Determine the (x, y) coordinate at the center of the cell enclosing the given text.  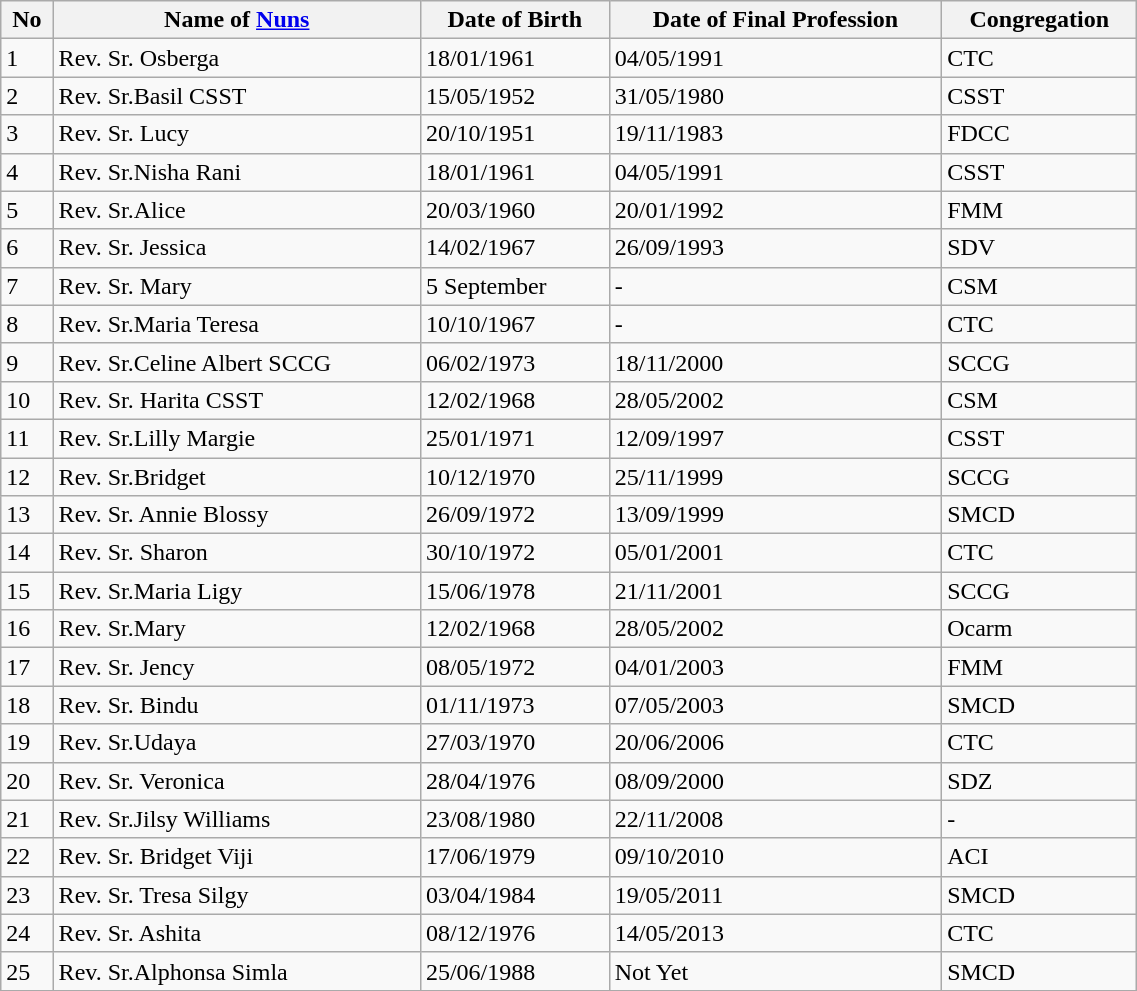
Rev. Sr.Jilsy Williams (236, 819)
31/05/1980 (775, 96)
6 (27, 248)
Rev. Sr.Maria Teresa (236, 324)
14/02/1967 (514, 248)
4 (27, 172)
08/05/1972 (514, 667)
15 (27, 591)
23 (27, 895)
Rev. Sr. Bridget Viji (236, 857)
19 (27, 743)
Rev. Sr. Jessica (236, 248)
17/06/1979 (514, 857)
Rev. Sr. Ashita (236, 933)
No (27, 20)
Not Yet (775, 971)
08/09/2000 (775, 781)
5 (27, 210)
Rev. Sr. Harita CSST (236, 400)
FDCC (1040, 134)
Rev. Sr. Mary (236, 286)
20/01/1992 (775, 210)
9 (27, 362)
26/09/1993 (775, 248)
Rev. Sr.Mary (236, 629)
13 (27, 515)
Rev. Sr.Lilly Margie (236, 438)
Ocarm (1040, 629)
20 (27, 781)
Rev. Sr. Jency (236, 667)
20/03/1960 (514, 210)
15/05/1952 (514, 96)
25/11/1999 (775, 477)
27/03/1970 (514, 743)
Rev. Sr.Alice (236, 210)
Rev. Sr. Annie Blossy (236, 515)
10/12/1970 (514, 477)
3 (27, 134)
2 (27, 96)
14 (27, 553)
10 (27, 400)
24 (27, 933)
28/04/1976 (514, 781)
Name of Nuns (236, 20)
22 (27, 857)
Rev. Sr.Basil CSST (236, 96)
21 (27, 819)
20/06/2006 (775, 743)
19/05/2011 (775, 895)
04/01/2003 (775, 667)
23/08/1980 (514, 819)
8 (27, 324)
Rev. Sr.Maria Ligy (236, 591)
Rev. Sr. Tresa Silgy (236, 895)
11 (27, 438)
12 (27, 477)
1 (27, 58)
16 (27, 629)
06/02/1973 (514, 362)
Congregation (1040, 20)
15/06/1978 (514, 591)
25 (27, 971)
20/10/1951 (514, 134)
Rev. Sr.Nisha Rani (236, 172)
Rev. Sr. Lucy (236, 134)
Rev. Sr.Udaya (236, 743)
26/09/1972 (514, 515)
Date of Birth (514, 20)
08/12/1976 (514, 933)
30/10/1972 (514, 553)
14/05/2013 (775, 933)
7 (27, 286)
Rev. Sr.Bridget (236, 477)
03/04/1984 (514, 895)
07/05/2003 (775, 705)
25/01/1971 (514, 438)
Rev. Sr.Alphonsa Simla (236, 971)
18 (27, 705)
18/11/2000 (775, 362)
05/01/2001 (775, 553)
01/11/1973 (514, 705)
Rev. Sr. Bindu (236, 705)
09/10/2010 (775, 857)
22/11/2008 (775, 819)
21/11/2001 (775, 591)
17 (27, 667)
10/10/1967 (514, 324)
12/09/1997 (775, 438)
SDZ (1040, 781)
25/06/1988 (514, 971)
SDV (1040, 248)
Rev. Sr. Sharon (236, 553)
ACI (1040, 857)
13/09/1999 (775, 515)
Rev. Sr. Osberga (236, 58)
Rev. Sr. Veronica (236, 781)
19/11/1983 (775, 134)
Date of Final Profession (775, 20)
5 September (514, 286)
Rev. Sr.Celine Albert SCCG (236, 362)
